Provide the (X, Y) coordinate of the cell's center where the given text is located.  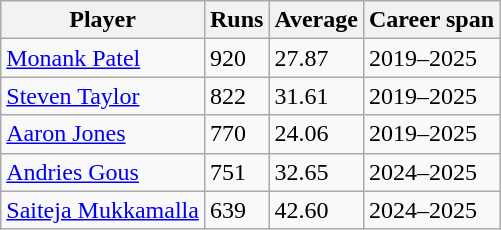
Aaron Jones (103, 134)
27.87 (316, 58)
24.06 (316, 134)
32.65 (316, 172)
Runs (236, 20)
Andries Gous (103, 172)
42.60 (316, 210)
Monank Patel (103, 58)
Saiteja Mukkamalla (103, 210)
920 (236, 58)
Player (103, 20)
822 (236, 96)
751 (236, 172)
770 (236, 134)
639 (236, 210)
31.61 (316, 96)
Steven Taylor (103, 96)
Average (316, 20)
Career span (431, 20)
